Provide the (X, Y) coordinate of the cell's center where the given text is located.  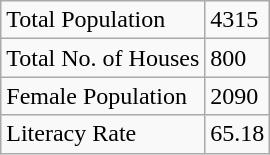
2090 (238, 96)
4315 (238, 20)
Total No. of Houses (103, 58)
800 (238, 58)
Literacy Rate (103, 134)
Female Population (103, 96)
Total Population (103, 20)
65.18 (238, 134)
